Extract the [X, Y] coordinate from the center of the cell holding the provided text.  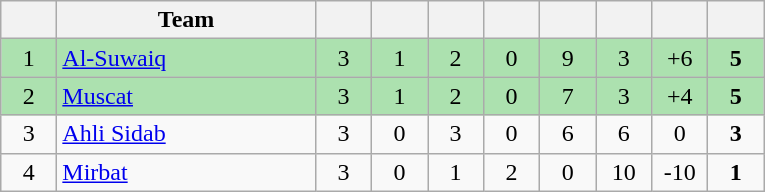
10 [624, 172]
Ahli Sidab [186, 134]
Team [186, 20]
+4 [680, 96]
Mirbat [186, 172]
-10 [680, 172]
+6 [680, 58]
9 [568, 58]
Al-Suwaiq [186, 58]
4 [29, 172]
Muscat [186, 96]
7 [568, 96]
